Find where the given text appears and provide that cell's center as (x, y) coordinate. 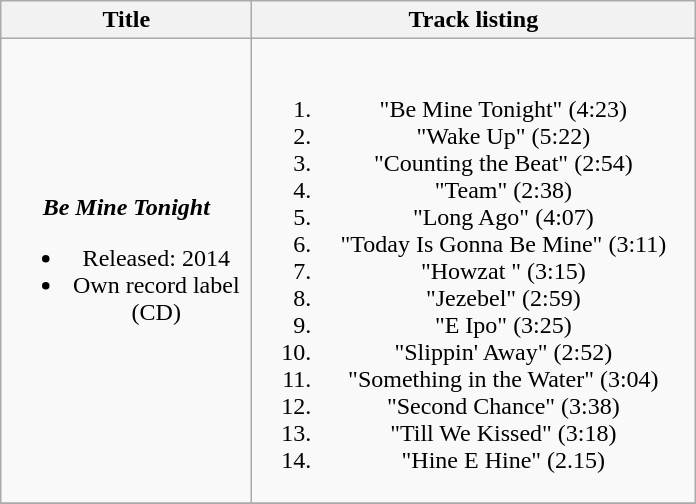
Be Mine TonightReleased: 2014Own record label (CD) (126, 271)
Title (126, 20)
Track listing (474, 20)
